Find where the given text appears and provide that cell's center as [X, Y] coordinate. 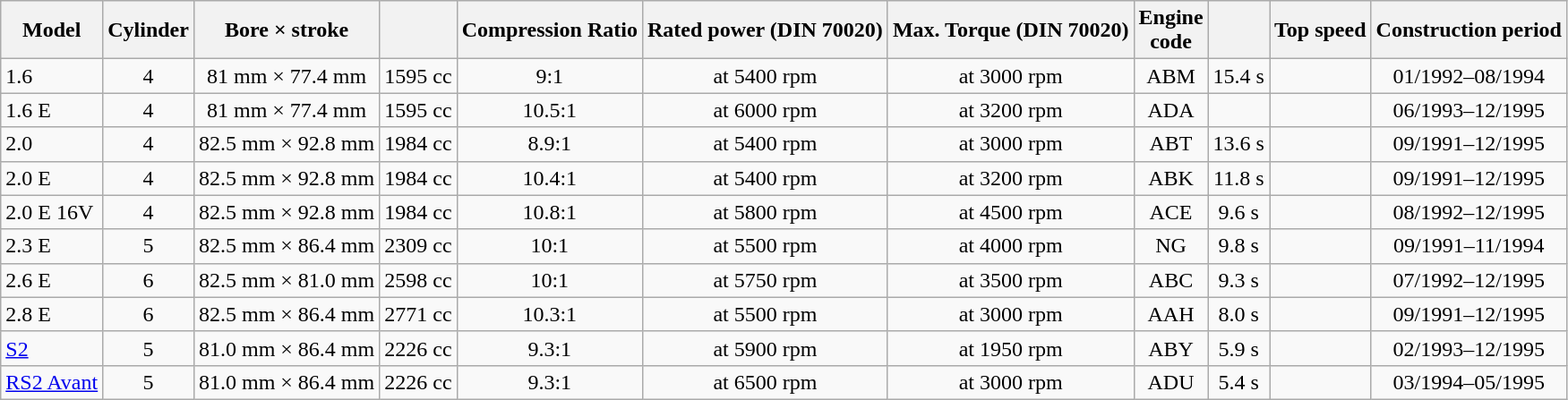
at 5750 rpm [765, 280]
at 5800 rpm [765, 212]
5.4 s [1238, 382]
09/1991–11/1994 [1469, 246]
9.6 s [1238, 212]
at 6500 rpm [765, 382]
08/1992–12/1995 [1469, 212]
10.4:1 [550, 178]
9:1 [550, 76]
9.3 s [1238, 280]
Compression Ratio [550, 30]
ACE [1171, 212]
1.6 E [52, 110]
ADU [1171, 382]
9.8 s [1238, 246]
10.8:1 [550, 212]
Model [52, 30]
Rated power (DIN 70020) [765, 30]
02/1993–12/1995 [1469, 348]
Max. Torque (DIN 70020) [1010, 30]
ADA [1171, 110]
2598 cc [418, 280]
Enginecode [1171, 30]
2.8 E [52, 314]
1.6 [52, 76]
at 1950 rpm [1010, 348]
ABC [1171, 280]
at 4000 rpm [1010, 246]
5.9 s [1238, 348]
06/1993–12/1995 [1469, 110]
ABT [1171, 144]
NG [1171, 246]
10.5:1 [550, 110]
ABM [1171, 76]
8.9:1 [550, 144]
2.0 E [52, 178]
Bore × stroke [287, 30]
S2 [52, 348]
11.8 s [1238, 178]
01/1992–08/1994 [1469, 76]
8.0 s [1238, 314]
AAH [1171, 314]
10.3:1 [550, 314]
15.4 s [1238, 76]
2309 cc [418, 246]
at 4500 rpm [1010, 212]
2.0 E 16V [52, 212]
ABY [1171, 348]
2.3 E [52, 246]
at 5900 rpm [765, 348]
03/1994–05/1995 [1469, 382]
at 6000 rpm [765, 110]
2.6 E [52, 280]
82.5 mm × 81.0 mm [287, 280]
Construction period [1469, 30]
Cylinder [149, 30]
07/1992–12/1995 [1469, 280]
Top speed [1321, 30]
at 3500 rpm [1010, 280]
ABK [1171, 178]
2771 cc [418, 314]
RS2 Avant [52, 382]
13.6 s [1238, 144]
2.0 [52, 144]
